Return the (x, y) coordinate for the center point of the cell that contains the specified text.  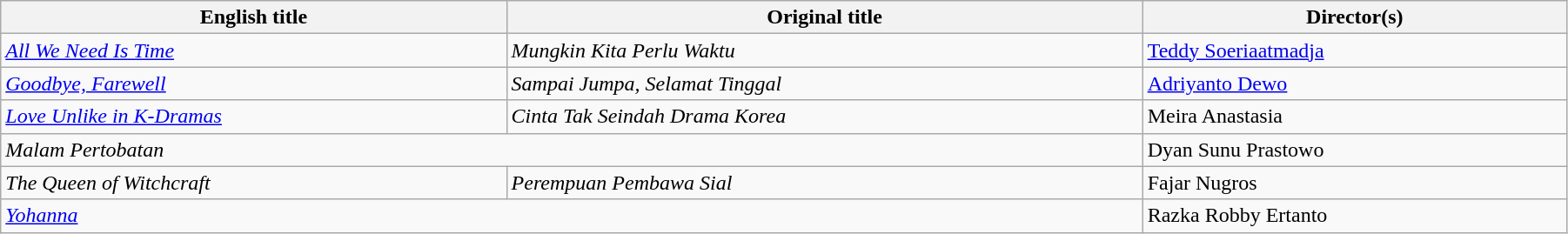
Sampai Jumpa, Selamat Tinggal (825, 84)
Love Unlike in K-Dramas (254, 117)
English title (254, 17)
Meira Anastasia (1354, 117)
Fajar Nugros (1354, 183)
Yohanna (572, 216)
Original title (825, 17)
Dyan Sunu Prastowo (1354, 150)
Mungkin Kita Perlu Waktu (825, 50)
Director(s) (1354, 17)
Perempuan Pembawa Sial (825, 183)
Razka Robby Ertanto (1354, 216)
Teddy Soeriaatmadja (1354, 50)
All We Need Is Time (254, 50)
Malam Pertobatan (572, 150)
The Queen of Witchcraft (254, 183)
Goodbye, Farewell (254, 84)
Cinta Tak Seindah Drama Korea (825, 117)
Adriyanto Dewo (1354, 84)
